Extract the [x, y] coordinate from the center of the cell holding the provided text.  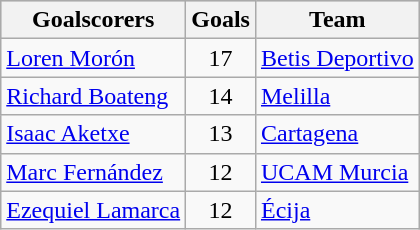
Cartagena [337, 134]
Ezequiel Lamarca [94, 210]
UCAM Murcia [337, 172]
Loren Morón [94, 58]
Isaac Aketxe [94, 134]
Marc Fernández [94, 172]
13 [221, 134]
Goals [221, 20]
Betis Deportivo [337, 58]
17 [221, 58]
14 [221, 96]
Goalscorers [94, 20]
Écija [337, 210]
Richard Boateng [94, 96]
Team [337, 20]
Melilla [337, 96]
